For the text-containing cell, return its midpoint in (x, y) coordinate format. 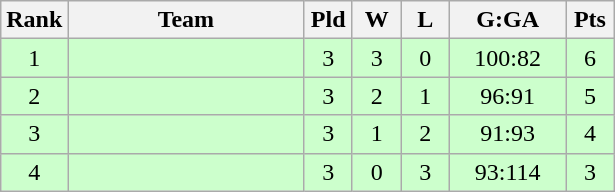
91:93 (508, 134)
5 (590, 96)
Team (186, 20)
93:114 (508, 172)
Pts (590, 20)
96:91 (508, 96)
6 (590, 58)
Rank (34, 20)
W (376, 20)
Pld (328, 20)
L (426, 20)
100:82 (508, 58)
G:GA (508, 20)
